Output the [X, Y] coordinate of the center of the cell containing the given text.  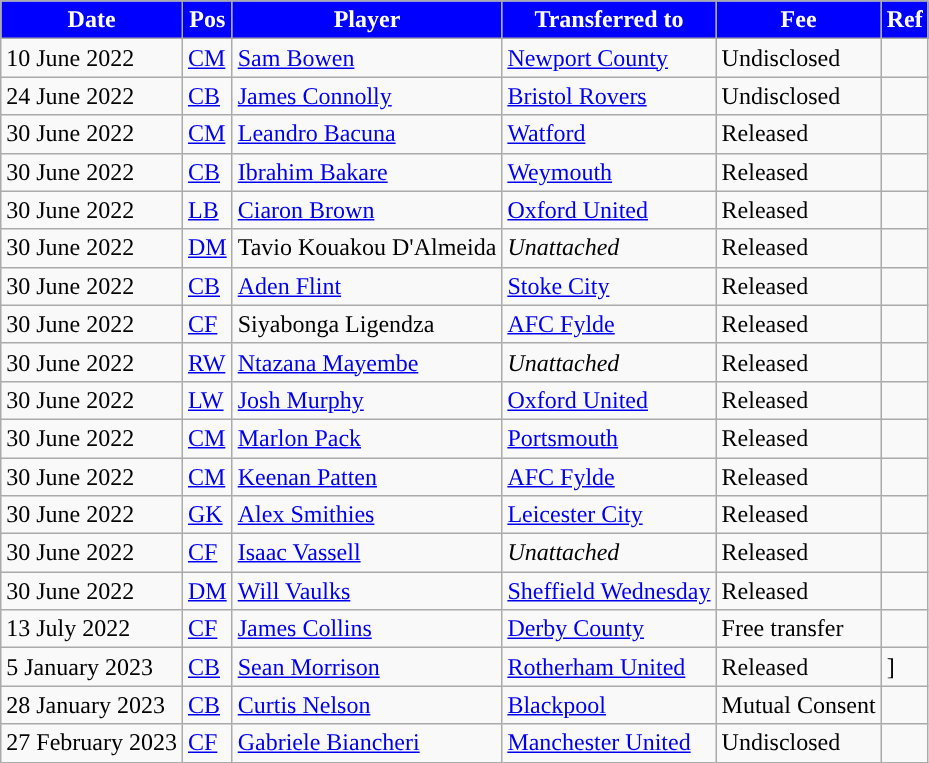
Marlon Pack [367, 438]
James Connolly [367, 96]
10 June 2022 [92, 58]
Leicester City [609, 515]
Leandro Bacuna [367, 134]
Alex Smithies [367, 515]
Date [92, 20]
Watford [609, 134]
Ibrahim Bakare [367, 172]
Transferred to [609, 20]
Newport County [609, 58]
Blackpool [609, 705]
Stoke City [609, 286]
Aden Flint [367, 286]
Manchester United [609, 743]
Curtis Nelson [367, 705]
Portsmouth [609, 438]
Josh Murphy [367, 400]
Rotherham United [609, 667]
LW [207, 400]
Siyabonga Ligendza [367, 324]
] [904, 667]
Weymouth [609, 172]
Tavio Kouakou D'Almeida [367, 248]
Sean Morrison [367, 667]
Ref [904, 20]
Fee [798, 20]
Sam Bowen [367, 58]
5 January 2023 [92, 667]
GK [207, 515]
LB [207, 210]
Bristol Rovers [609, 96]
Player [367, 20]
13 July 2022 [92, 629]
Will Vaulks [367, 591]
Mutual Consent [798, 705]
James Collins [367, 629]
Derby County [609, 629]
Gabriele Biancheri [367, 743]
27 February 2023 [92, 743]
28 January 2023 [92, 705]
Ntazana Mayembe [367, 362]
Free transfer [798, 629]
Isaac Vassell [367, 553]
Keenan Patten [367, 477]
Pos [207, 20]
24 June 2022 [92, 96]
RW [207, 362]
Sheffield Wednesday [609, 591]
Ciaron Brown [367, 210]
